Return [X, Y] of the center of cell containing provided text 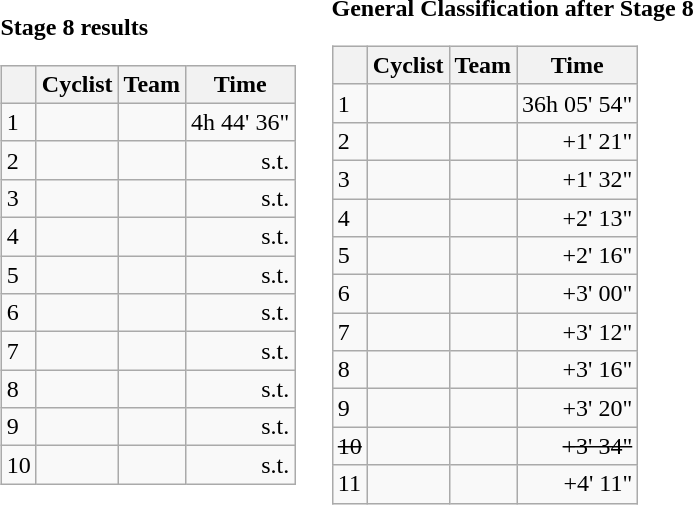
+1' 32" [578, 179]
11 [350, 484]
+4' 11" [578, 484]
+3' 34" [578, 446]
+2' 13" [578, 217]
+3' 16" [578, 370]
+3' 12" [578, 332]
+2' 16" [578, 256]
+1' 21" [578, 141]
+3' 20" [578, 408]
+3' 00" [578, 294]
36h 05' 54" [578, 103]
4h 44' 36" [240, 122]
